From the cell containing the given text, extract its center point as (x, y) coordinate. 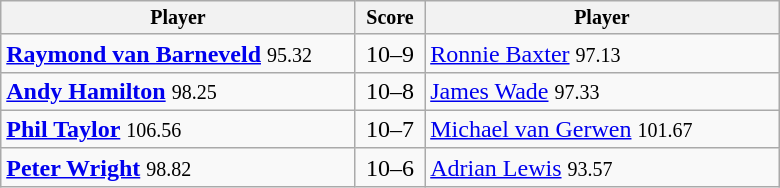
10–8 (390, 91)
Score (390, 18)
10–6 (390, 167)
James Wade 97.33 (602, 91)
Adrian Lewis 93.57 (602, 167)
Andy Hamilton 98.25 (178, 91)
Ronnie Baxter 97.13 (602, 53)
10–7 (390, 129)
Peter Wright 98.82 (178, 167)
Raymond van Barneveld 95.32 (178, 53)
10–9 (390, 53)
Phil Taylor 106.56 (178, 129)
Michael van Gerwen 101.67 (602, 129)
